Capture the cell that displays the provided text and extract its (X, Y) central coordinate. 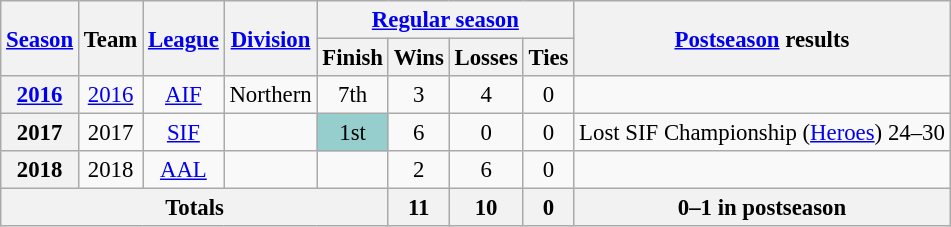
AAL (184, 170)
Lost SIF Championship (Heroes) 24–30 (762, 133)
SIF (184, 133)
Finish (352, 58)
0–1 in postseason (762, 208)
3 (418, 95)
Totals (195, 208)
7th (352, 95)
Northern (270, 95)
Team (110, 38)
11 (418, 208)
2 (418, 170)
Season (40, 38)
Losses (486, 58)
Division (270, 38)
AIF (184, 95)
1st (352, 133)
League (184, 38)
4 (486, 95)
Ties (548, 58)
Regular season (446, 20)
Postseason results (762, 38)
10 (486, 208)
Wins (418, 58)
